Return the [X, Y] coordinate for the center point of the cell that contains the specified text.  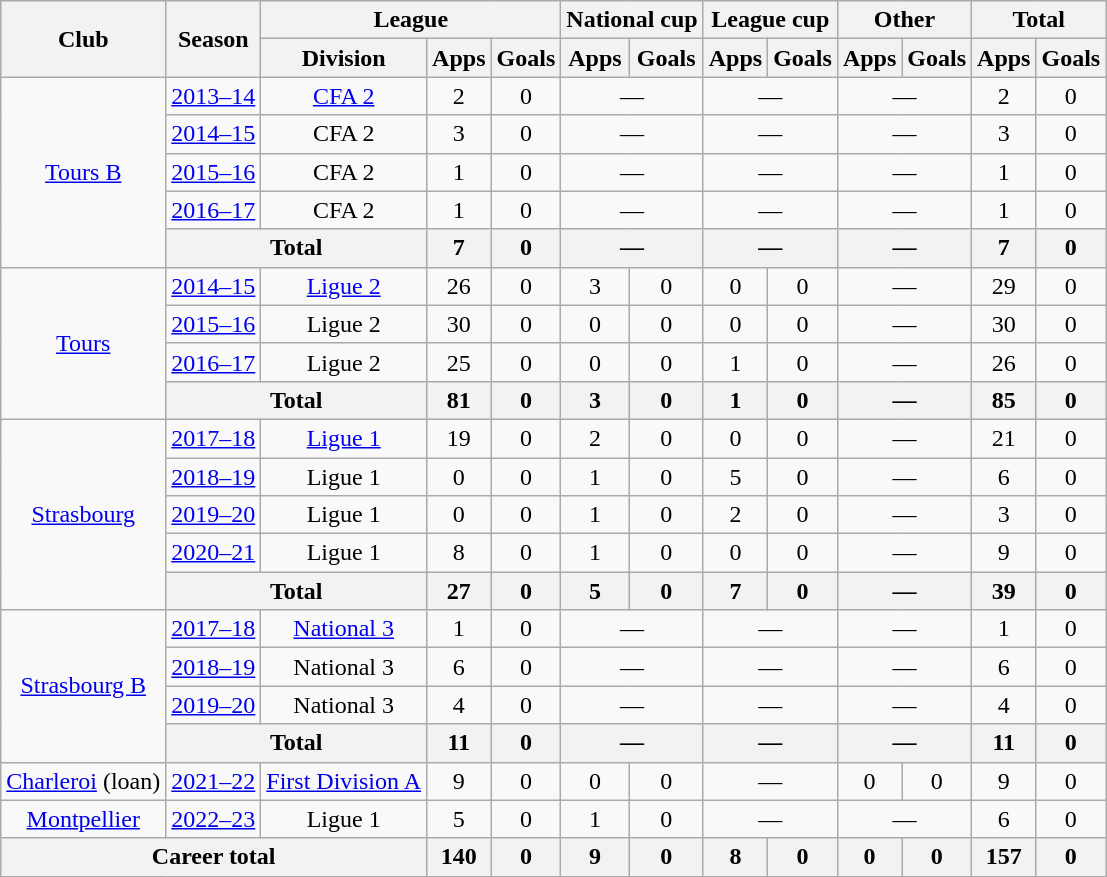
140 [459, 857]
19 [459, 438]
Season [214, 39]
85 [1004, 400]
Career total [214, 857]
25 [459, 362]
39 [1004, 591]
157 [1004, 857]
Division [344, 58]
21 [1004, 438]
81 [459, 400]
2020–21 [214, 553]
29 [1004, 286]
Tours [84, 343]
League [411, 20]
First Division A [344, 781]
Strasbourg [84, 514]
2021–22 [214, 781]
2013–14 [214, 96]
League cup [770, 20]
Strasbourg B [84, 686]
27 [459, 591]
Club [84, 39]
Other [904, 20]
2022–23 [214, 819]
Montpellier [84, 819]
National cup [632, 20]
Tours B [84, 172]
Charleroi (loan) [84, 781]
